Return [x, y] of the center of cell containing provided text 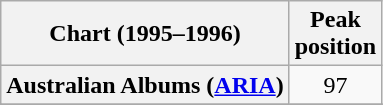
Australian Albums (ARIA) [145, 85]
Chart (1995–1996) [145, 34]
Peakposition [335, 34]
97 [335, 85]
